Return (x, y) of the center of cell containing provided text 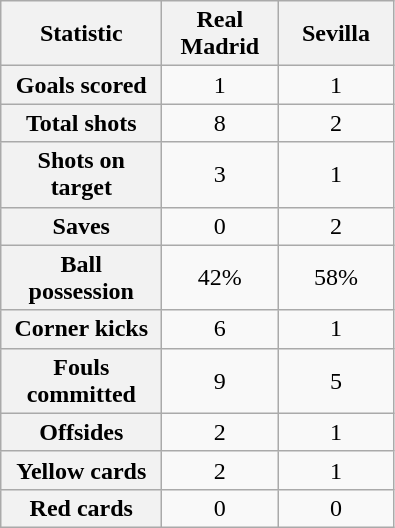
Yellow cards (82, 470)
3 (220, 174)
42% (220, 278)
6 (220, 329)
Total shots (82, 123)
58% (336, 278)
Shots on target (82, 174)
Saves (82, 226)
Sevilla (336, 34)
Corner kicks (82, 329)
Goals scored (82, 85)
Real Madrid (220, 34)
Red cards (82, 508)
Offsides (82, 432)
Fouls committed (82, 380)
9 (220, 380)
8 (220, 123)
5 (336, 380)
Statistic (82, 34)
Ball possession (82, 278)
